Return [x, y] of the center of cell containing provided text 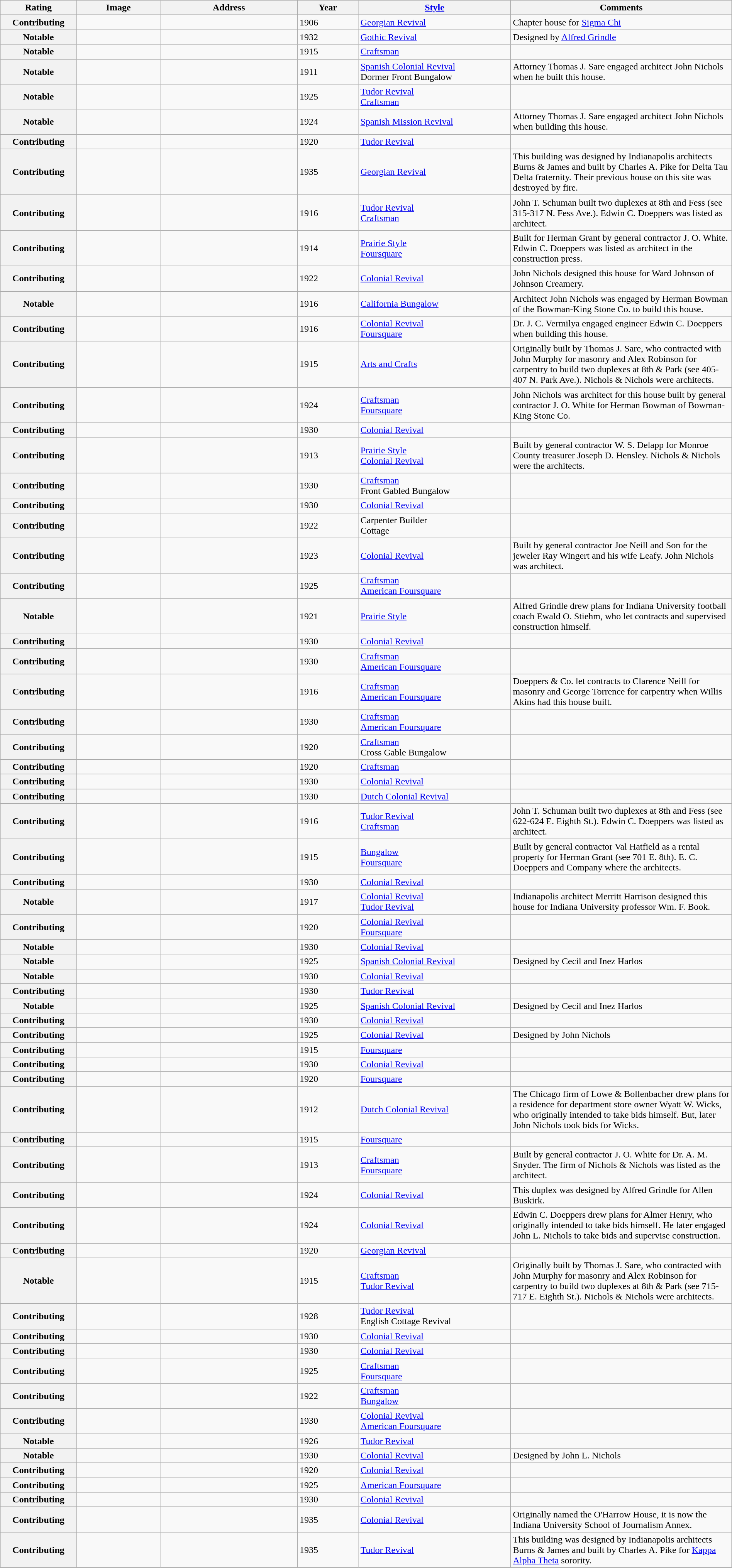
Attorney Thomas J. Sare engaged architect John Nichols when he built this house. [621, 72]
1914 [328, 248]
Gothic Revival [435, 37]
Comments [621, 8]
Year [328, 8]
Spanish Mission Revival [435, 122]
Architect John Nichols was engaged by Herman Bowman of the Bowman-King Stone Co. to build this house. [621, 303]
1912 [328, 1110]
1932 [328, 37]
Originally named the O'Harrow House, it is now the Indiana University School of Journalism Annex. [621, 1519]
American Foursquare [435, 1485]
BungalowFoursquare [435, 857]
Style [435, 8]
John Nichols designed this house for Ward Johnson of Johnson Creamery. [621, 279]
Designed by John Nichols [621, 1035]
1928 [328, 1316]
Doeppers & Co. let contracts to Clarence Neill for masonry and George Torrence for carpentry when Willis Akins had this house built. [621, 691]
1906 [328, 22]
Colonial RevivalTudor Revival [435, 902]
Prairie StyleFoursquare [435, 248]
Dr. J. C. Vermilya engaged engineer Edwin C. Doeppers when building this house. [621, 329]
Indianapolis architect Merritt Harrison designed this house for Indiana University professor Wm. F. Book. [621, 902]
Built by general contractor Val Hatfield as a rental property for Herman Grant (see 701 E. 8th). E. C. Doeppers and Company where the architects. [621, 857]
John T. Schuman built two duplexes at 8th and Fess (see 315-317 N. Fess Ave.). Edwin C. Doeppers was listed as architect. [621, 213]
This building was designed by Indianapolis architects Burns & James and built by Charles A. Pike for Kappa Alpha Theta sorority. [621, 1550]
1911 [328, 72]
CraftsmanTudor Revival [435, 1281]
1923 [328, 556]
Built by general contractor J. O. White for Dr. A. M. Snyder. The firm of Nichols & Nichols was listed as the architect. [621, 1165]
Alfred Grindle drew plans for Indiana University football coach Ewald O. Stiehm, who let contracts and supervised construction himself. [621, 616]
Built by general contractor Joe Neill and Son for the jeweler Ray Wingert and his wife Leafy. John Nichols was architect. [621, 556]
Prairie StyleColonial Revival [435, 455]
Built for Herman Grant by general contractor J. O. White. Edwin C. Doeppers was listed as architect in the construction press. [621, 248]
Designed by Alfred Grindle [621, 37]
John T. Schuman built two duplexes at 8th and Fess (see 622-624 E. Eighth St.). Edwin C. Doeppers was listed as architect. [621, 821]
Image [118, 8]
Designed by John L. Nichols [621, 1456]
CraftsmanBungalow [435, 1396]
John Nichols was architect for this house built by general contractor J. O. White for Herman Bowman of Bowman-King Stone Co. [621, 405]
Tudor RevivalEnglish Cottage Revival [435, 1316]
CraftsmanFront Gabled Bungalow [435, 485]
Rating [39, 8]
Built by general contractor W. S. Delapp for Monroe County treasurer Joseph D. Hensley. Nichols & Nichols were the architects. [621, 455]
California Bungalow [435, 303]
Carpenter BuilderCottage [435, 525]
Arts and Crafts [435, 364]
1926 [328, 1441]
Address [229, 8]
1921 [328, 616]
Colonial RevivalAmerican Foursquare [435, 1421]
Chapter house for Sigma Chi [621, 22]
CraftsmanCross Gable Bungalow [435, 747]
This duplex was designed by Alfred Grindle for Allen Buskirk. [621, 1195]
Prairie Style [435, 616]
Spanish Colonial RevivalDormer Front Bungalow [435, 72]
Attorney Thomas J. Sare engaged architect John Nichols when building this house. [621, 122]
1917 [328, 902]
